Return the (x, y) coordinate for the center point of the cell that contains the specified text.  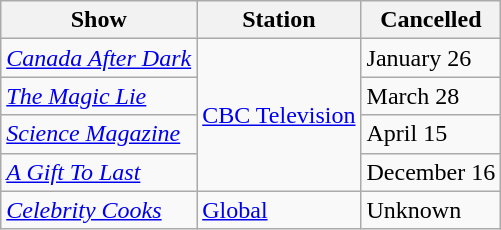
The Magic Lie (99, 96)
CBC Television (279, 115)
March 28 (431, 96)
Unknown (431, 210)
Celebrity Cooks (99, 210)
Canada After Dark (99, 58)
April 15 (431, 134)
Show (99, 20)
Science Magazine (99, 134)
December 16 (431, 172)
A Gift To Last (99, 172)
January 26 (431, 58)
Global (279, 210)
Station (279, 20)
Cancelled (431, 20)
